Identify which cell holds the provided text, then report its [X, Y] central coordinate. 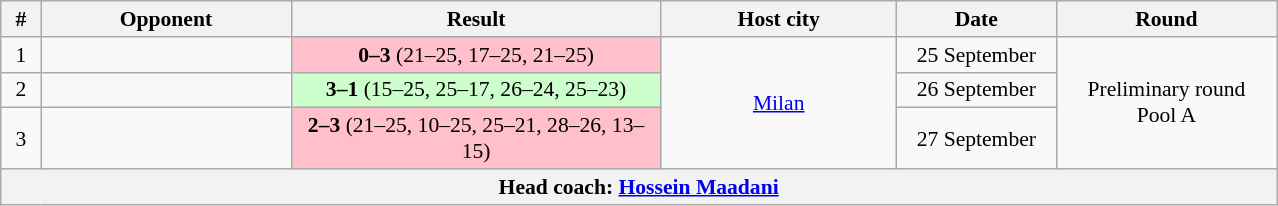
2 [21, 90]
2–3 (21–25, 10–25, 25–21, 28–26, 13–15) [476, 138]
0–3 (21–25, 17–25, 21–25) [476, 55]
# [21, 19]
3–1 (15–25, 25–17, 26–24, 25–23) [476, 90]
Preliminary roundPool A [1166, 103]
27 September [976, 138]
26 September [976, 90]
Round [1166, 19]
Result [476, 19]
Date [976, 19]
Head coach: Hossein Maadani [639, 187]
Opponent [166, 19]
Milan [778, 103]
3 [21, 138]
25 September [976, 55]
1 [21, 55]
Host city [778, 19]
